Locate the cell with the specified text and output its [x, y] center coordinate. 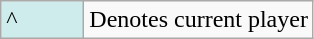
Denotes current player [199, 20]
^ [42, 20]
